Identify which cell holds the provided text, then report its (x, y) central coordinate. 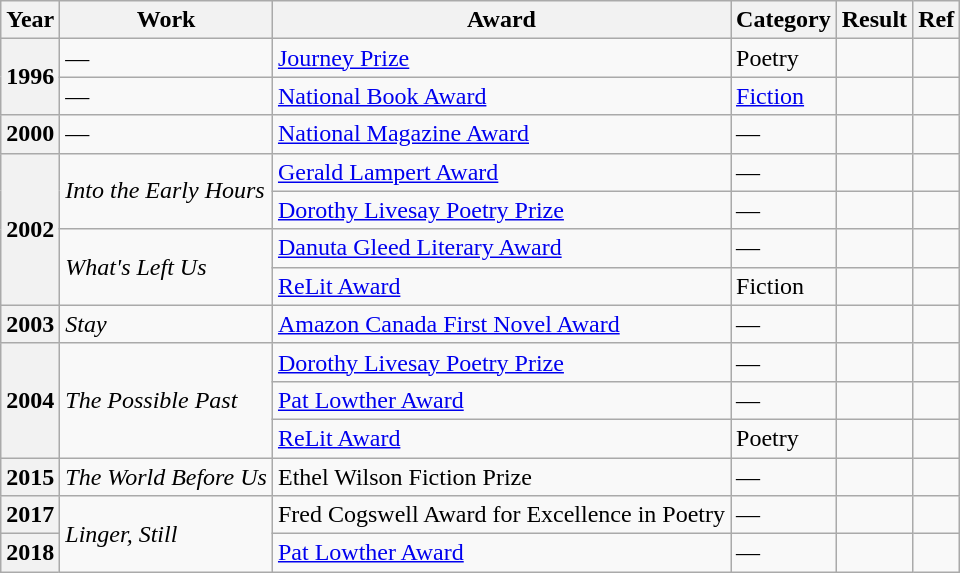
Linger, Still (166, 534)
Category (784, 20)
Gerald Lampert Award (501, 172)
Result (874, 20)
Danuta Gleed Literary Award (501, 248)
The Possible Past (166, 400)
2018 (30, 553)
Fred Cogswell Award for Excellence in Poetry (501, 515)
Work (166, 20)
National Book Award (501, 96)
2017 (30, 515)
2015 (30, 477)
Ethel Wilson Fiction Prize (501, 477)
2004 (30, 400)
2000 (30, 134)
Amazon Canada First Novel Award (501, 324)
2002 (30, 229)
1996 (30, 77)
Into the Early Hours (166, 191)
National Magazine Award (501, 134)
2003 (30, 324)
Ref (936, 20)
Year (30, 20)
Journey Prize (501, 58)
Stay (166, 324)
The World Before Us (166, 477)
What's Left Us (166, 267)
Award (501, 20)
